Detect which cell encompasses the target text, then output its [X, Y] center coordinate. 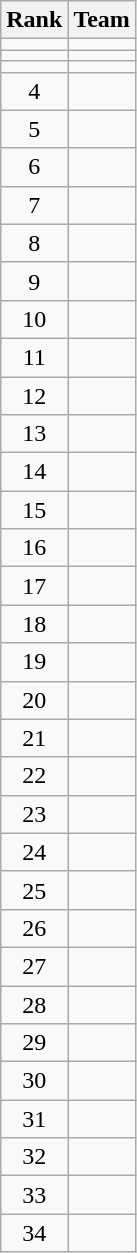
24 [34, 852]
27 [34, 966]
18 [34, 624]
8 [34, 243]
14 [34, 472]
26 [34, 928]
23 [34, 814]
7 [34, 205]
6 [34, 167]
17 [34, 586]
21 [34, 738]
34 [34, 1233]
13 [34, 434]
10 [34, 319]
29 [34, 1043]
19 [34, 662]
25 [34, 890]
30 [34, 1081]
22 [34, 776]
32 [34, 1157]
5 [34, 129]
Team [102, 20]
4 [34, 91]
20 [34, 700]
9 [34, 281]
11 [34, 357]
Rank [34, 20]
33 [34, 1195]
12 [34, 395]
15 [34, 510]
28 [34, 1005]
31 [34, 1119]
16 [34, 548]
